Find where the given text appears and provide that cell's center as [X, Y] coordinate. 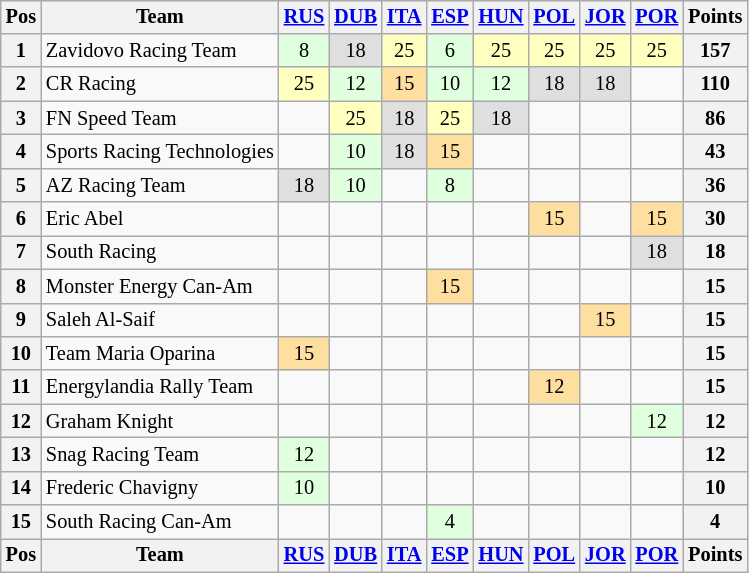
Team Maria Oparina [160, 354]
86 [715, 118]
CR Racing [160, 84]
South Racing [160, 253]
FN Speed Team [160, 118]
Energylandia Rally Team [160, 387]
South Racing Can-Am [160, 522]
1 [21, 51]
5 [21, 185]
Zavidovo Racing Team [160, 51]
14 [21, 488]
36 [715, 185]
AZ Racing Team [160, 185]
9 [21, 320]
Sports Racing Technologies [160, 152]
157 [715, 51]
30 [715, 219]
43 [715, 152]
Graham Knight [160, 421]
13 [21, 455]
11 [21, 387]
7 [21, 253]
Frederic Chavigny [160, 488]
2 [21, 84]
Eric Abel [160, 219]
110 [715, 84]
Saleh Al-Saif [160, 320]
Monster Energy Can-Am [160, 286]
Snag Racing Team [160, 455]
3 [21, 118]
